From the cell containing the given text, extract its center point as [x, y] coordinate. 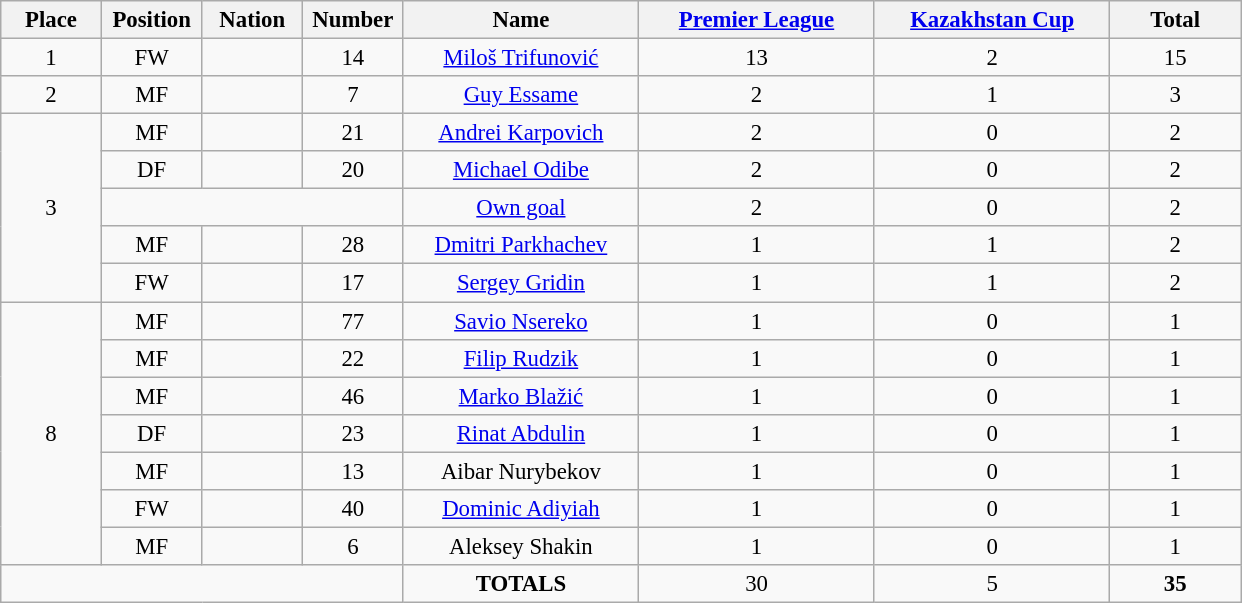
Number [354, 20]
Marko Blažić [521, 396]
Name [521, 20]
40 [354, 509]
Dominic Adiyiah [521, 509]
Place [52, 20]
Guy Essame [521, 95]
7 [354, 95]
Dmitri Parkhachev [521, 245]
6 [354, 546]
Savio Nsereko [521, 321]
22 [354, 358]
TOTALS [521, 584]
Aibar Nurybekov [521, 471]
15 [1176, 58]
28 [354, 245]
23 [354, 433]
Miloš Trifunović [521, 58]
Position [152, 20]
Own goal [521, 208]
Andrei Karpovich [521, 133]
14 [354, 58]
Premier League [757, 20]
77 [354, 321]
Total [1176, 20]
35 [1176, 584]
Sergey Gridin [521, 283]
30 [757, 584]
Nation [252, 20]
17 [354, 283]
5 [992, 584]
46 [354, 396]
Rinat Abdulin [521, 433]
Kazakhstan Cup [992, 20]
8 [52, 434]
Michael Odibe [521, 170]
Filip Rudzik [521, 358]
21 [354, 133]
20 [354, 170]
Aleksey Shakin [521, 546]
